Search for the cell housing the specified text and yield its [x, y] center coordinate. 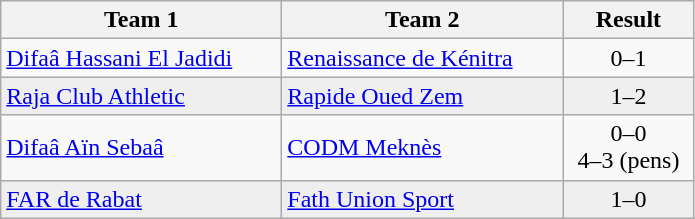
0–04–3 (pens) [628, 148]
CODM Meknès [422, 148]
Raja Club Athletic [142, 96]
Difaâ Hassani El Jadidi [142, 58]
1–2 [628, 96]
Renaissance de Kénitra [422, 58]
1–0 [628, 199]
0–1 [628, 58]
Rapide Oued Zem [422, 96]
Difaâ Aïn Sebaâ [142, 148]
FAR de Rabat [142, 199]
Result [628, 20]
Team 1 [142, 20]
Team 2 [422, 20]
Fath Union Sport [422, 199]
